Detect which cell encompasses the target text, then output its (x, y) center coordinate. 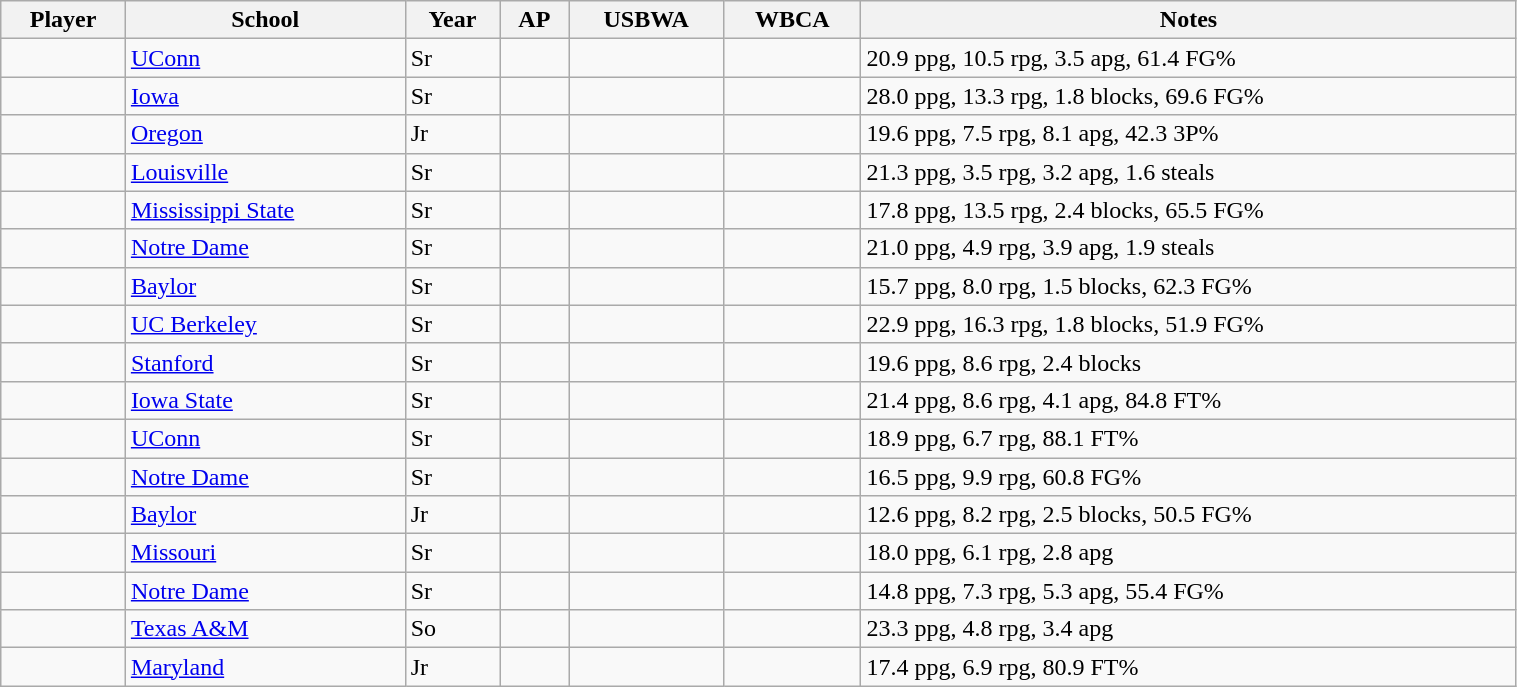
Oregon (265, 134)
Stanford (265, 362)
12.6 ppg, 8.2 rpg, 2.5 blocks, 50.5 FG% (1188, 515)
Notes (1188, 20)
20.9 ppg, 10.5 rpg, 3.5 apg, 61.4 FG% (1188, 58)
17.4 ppg, 6.9 rpg, 80.9 FT% (1188, 667)
18.9 ppg, 6.7 rpg, 88.1 FT% (1188, 438)
21.4 ppg, 8.6 rpg, 4.1 apg, 84.8 FT% (1188, 400)
Maryland (265, 667)
28.0 ppg, 13.3 rpg, 1.8 blocks, 69.6 FG% (1188, 96)
22.9 ppg, 16.3 rpg, 1.8 blocks, 51.9 FG% (1188, 324)
Mississippi State (265, 210)
14.8 ppg, 7.3 rpg, 5.3 apg, 55.4 FG% (1188, 591)
Iowa State (265, 400)
18.0 ppg, 6.1 rpg, 2.8 apg (1188, 553)
21.3 ppg, 3.5 rpg, 3.2 apg, 1.6 steals (1188, 172)
17.8 ppg, 13.5 rpg, 2.4 blocks, 65.5 FG% (1188, 210)
Louisville (265, 172)
USBWA (646, 20)
15.7 ppg, 8.0 rpg, 1.5 blocks, 62.3 FG% (1188, 286)
WBCA (792, 20)
21.0 ppg, 4.9 rpg, 3.9 apg, 1.9 steals (1188, 248)
Iowa (265, 96)
Texas A&M (265, 629)
Player (64, 20)
16.5 ppg, 9.9 rpg, 60.8 FG% (1188, 477)
AP (534, 20)
So (452, 629)
UC Berkeley (265, 324)
23.3 ppg, 4.8 rpg, 3.4 apg (1188, 629)
Year (452, 20)
19.6 ppg, 7.5 rpg, 8.1 apg, 42.3 3P% (1188, 134)
19.6 ppg, 8.6 rpg, 2.4 blocks (1188, 362)
Missouri (265, 553)
School (265, 20)
